Scan for the cell matching the given text and deliver its [x, y] coordinate at center. 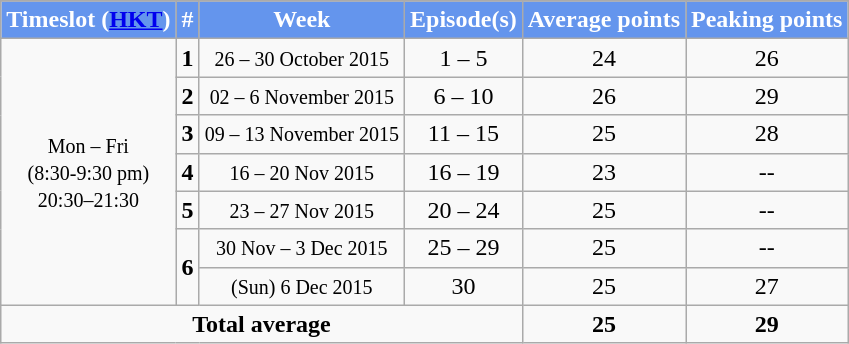
20 – 24 [464, 210]
Week [302, 20]
23 – 27 Nov 2015 [302, 210]
27 [767, 286]
02 – 6 November 2015 [302, 96]
Timeslot (HKT) [88, 20]
28 [767, 134]
25 – 29 [464, 248]
Peaking points [767, 20]
Average points [604, 20]
# [188, 20]
2 [188, 96]
Mon – Fri(8:30-9:30 pm)20:30–21:30 [88, 172]
16 – 20 Nov 2015 [302, 172]
6 – 10 [464, 96]
26 – 30 October 2015 [302, 58]
11 – 15 [464, 134]
Total average [262, 324]
1 – 5 [464, 58]
23 [604, 172]
30 Nov – 3 Dec 2015 [302, 248]
24 [604, 58]
1 [188, 58]
5 [188, 210]
6 [188, 267]
(Sun) 6 Dec 2015 [302, 286]
30 [464, 286]
09 – 13 November 2015 [302, 134]
16 – 19 [464, 172]
3 [188, 134]
Episode(s) [464, 20]
4 [188, 172]
